Provide the (x, y) coordinate of the cell's center where the given text is located.  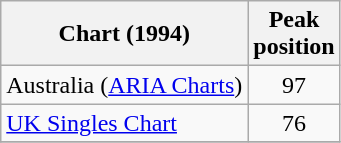
UK Singles Chart (124, 123)
76 (294, 123)
Chart (1994) (124, 34)
97 (294, 85)
Peakposition (294, 34)
Australia (ARIA Charts) (124, 85)
